Detect which cell encompasses the target text, then output its [x, y] center coordinate. 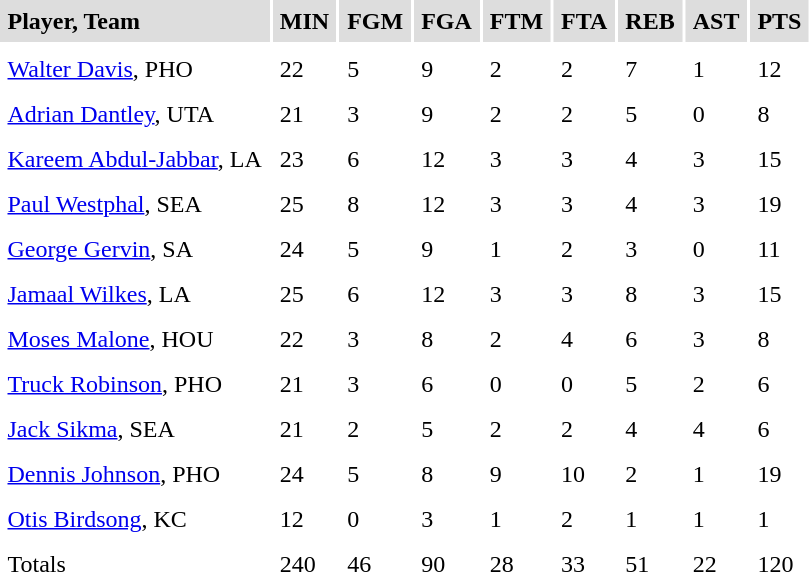
FTA [584, 21]
George Gervin, SA [134, 249]
Paul Westphal, SEA [134, 204]
11 [780, 249]
PTS [780, 21]
10 [584, 474]
Dennis Johnson, PHO [134, 474]
Walter Davis, PHO [134, 69]
7 [650, 69]
FGA [447, 21]
AST [716, 21]
FTM [516, 21]
Moses Malone, HOU [134, 339]
Otis Birdsong, KC [134, 519]
Truck Robinson, PHO [134, 384]
Player, Team [134, 21]
Kareem Abdul-Jabbar, LA [134, 159]
23 [304, 159]
FGM [376, 21]
MIN [304, 21]
Adrian Dantley, UTA [134, 114]
Jamaal Wilkes, LA [134, 294]
Jack Sikma, SEA [134, 429]
REB [650, 21]
